Extract the (x, y) coordinate from the center of the cell holding the provided text.  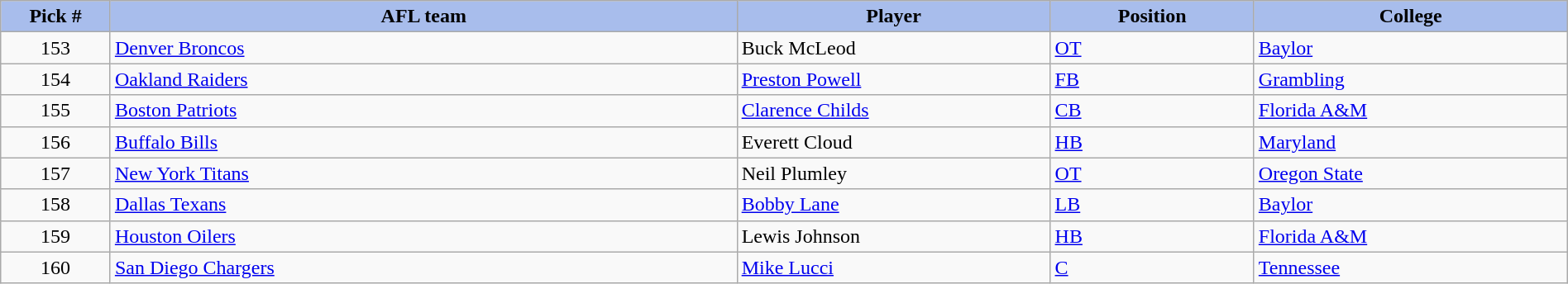
157 (56, 173)
Pick # (56, 17)
160 (56, 267)
Buffalo Bills (423, 142)
Maryland (1411, 142)
154 (56, 79)
Buck McLeod (893, 48)
LB (1152, 205)
San Diego Chargers (423, 267)
Oregon State (1411, 173)
Position (1152, 17)
Preston Powell (893, 79)
Houston Oilers (423, 236)
Player (893, 17)
Grambling (1411, 79)
Clarence Childs (893, 111)
New York Titans (423, 173)
Lewis Johnson (893, 236)
159 (56, 236)
156 (56, 142)
Dallas Texans (423, 205)
Neil Plumley (893, 173)
C (1152, 267)
AFL team (423, 17)
FB (1152, 79)
Bobby Lane (893, 205)
Everett Cloud (893, 142)
Denver Broncos (423, 48)
155 (56, 111)
CB (1152, 111)
158 (56, 205)
Tennessee (1411, 267)
Oakland Raiders (423, 79)
Mike Lucci (893, 267)
153 (56, 48)
College (1411, 17)
Boston Patriots (423, 111)
